Detect which cell encompasses the target text, then output its (x, y) center coordinate. 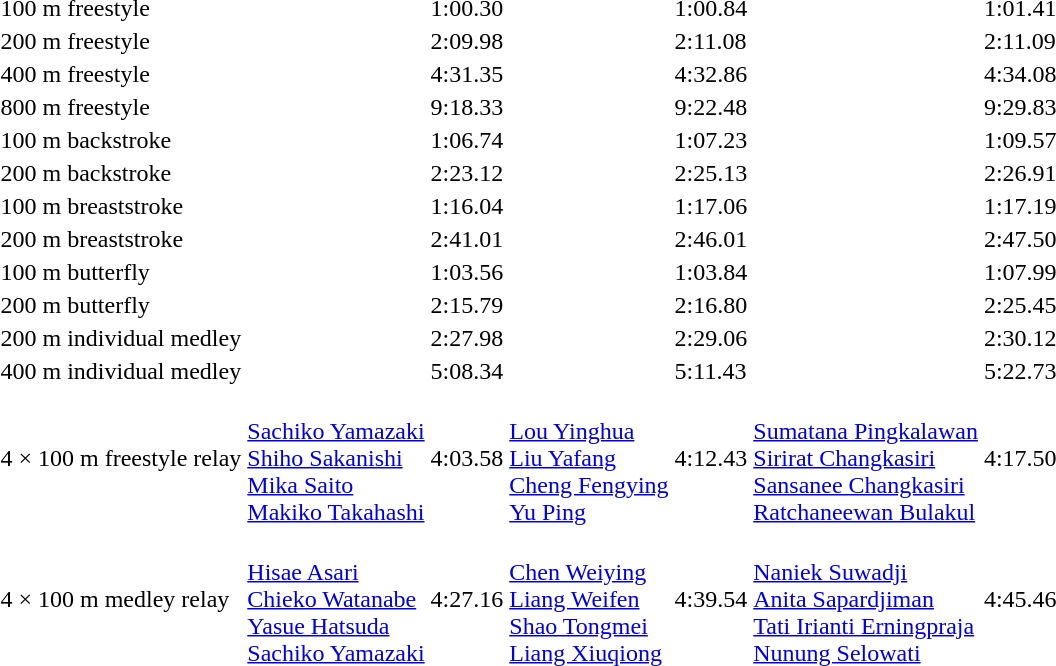
2:29.06 (711, 338)
1:17.06 (711, 206)
2:27.98 (467, 338)
4:03.58 (467, 458)
9:22.48 (711, 107)
Lou YinghuaLiu YafangCheng FengyingYu Ping (589, 458)
2:09.98 (467, 41)
1:03.56 (467, 272)
2:15.79 (467, 305)
2:41.01 (467, 239)
5:11.43 (711, 371)
2:11.08 (711, 41)
2:16.80 (711, 305)
Sachiko YamazakiShiho SakanishiMika SaitoMakiko Takahashi (336, 458)
2:46.01 (711, 239)
4:32.86 (711, 74)
2:25.13 (711, 173)
1:07.23 (711, 140)
5:08.34 (467, 371)
4:12.43 (711, 458)
Sumatana PingkalawanSirirat ChangkasiriSansanee ChangkasiriRatchaneewan Bulakul (866, 458)
4:31.35 (467, 74)
2:23.12 (467, 173)
1:06.74 (467, 140)
9:18.33 (467, 107)
1:16.04 (467, 206)
1:03.84 (711, 272)
